Find where the given text appears and provide that cell's center as [x, y] coordinate. 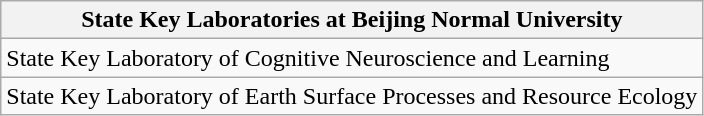
State Key Laboratory of Earth Surface Processes and Resource Ecology [352, 96]
State Key Laboratory of Cognitive Neuroscience and Learning [352, 58]
State Key Laboratories at Beijing Normal University [352, 20]
